Search for the cell housing the specified text and yield its (x, y) center coordinate. 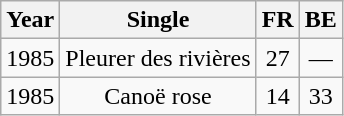
BE (320, 20)
27 (278, 58)
FR (278, 20)
14 (278, 96)
33 (320, 96)
Year (30, 20)
Single (158, 20)
— (320, 58)
Canoë rose (158, 96)
Pleurer des rivières (158, 58)
